Capture the cell that displays the provided text and extract its (X, Y) central coordinate. 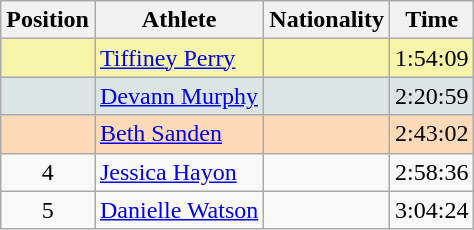
1:54:09 (432, 58)
Time (432, 20)
Jessica Hayon (178, 172)
3:04:24 (432, 210)
2:58:36 (432, 172)
Danielle Watson (178, 210)
4 (48, 172)
2:20:59 (432, 96)
Devann Murphy (178, 96)
Athlete (178, 20)
Beth Sanden (178, 134)
Position (48, 20)
2:43:02 (432, 134)
Tiffiney Perry (178, 58)
5 (48, 210)
Nationality (327, 20)
